Detect which cell encompasses the target text, then output its [X, Y] center coordinate. 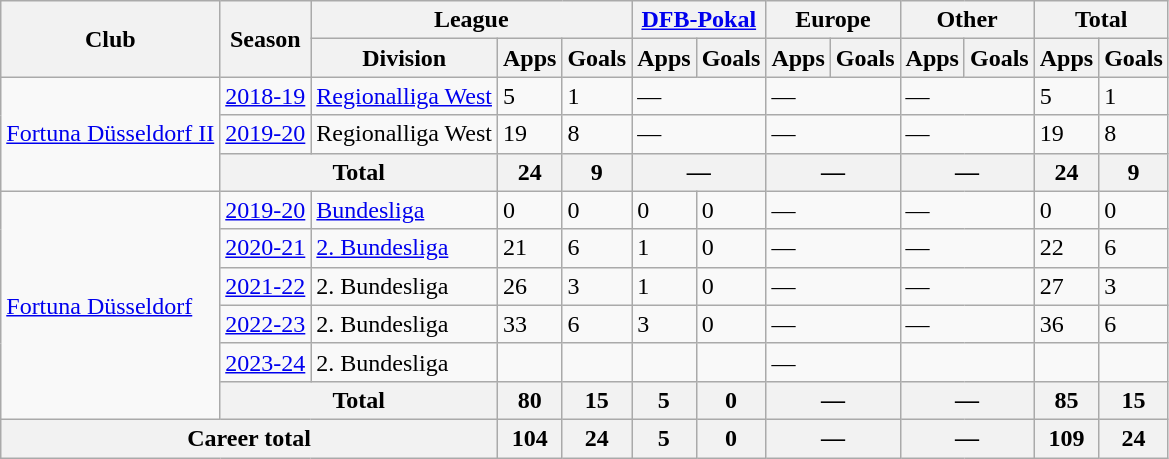
85 [1066, 400]
36 [1066, 324]
2021-22 [266, 286]
Other [967, 20]
27 [1066, 286]
Europe [833, 20]
Season [266, 39]
109 [1066, 438]
Fortuna Düsseldorf II [110, 134]
2018-19 [266, 96]
2020-21 [266, 248]
26 [529, 286]
Fortuna Düsseldorf [110, 305]
DFB-Pokal [699, 20]
Bundesliga [404, 210]
33 [529, 324]
Division [404, 58]
21 [529, 248]
80 [529, 400]
Club [110, 39]
League [472, 20]
104 [529, 438]
2022-23 [266, 324]
Career total [250, 438]
22 [1066, 248]
2023-24 [266, 362]
